Return (X, Y) of the center of cell containing provided text 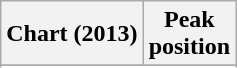
Peakposition (189, 34)
Chart (2013) (72, 34)
